Determine the [X, Y] coordinate at the center of the cell enclosing the given text.  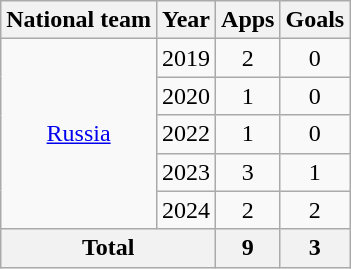
National team [79, 20]
Year [186, 20]
Russia [79, 134]
2023 [186, 172]
Apps [248, 20]
2022 [186, 134]
2024 [186, 210]
2019 [186, 58]
9 [248, 248]
Total [108, 248]
Goals [315, 20]
2020 [186, 96]
